Capture the cell that displays the provided text and extract its [x, y] central coordinate. 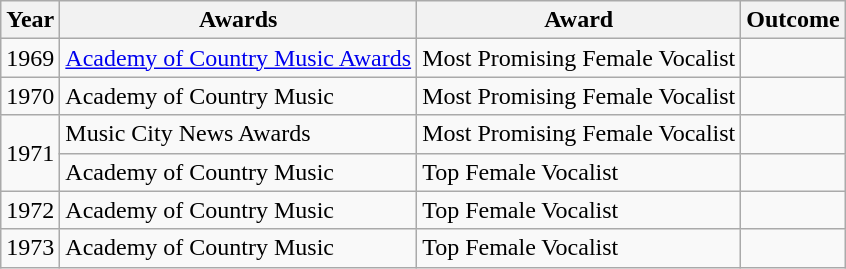
Academy of Country Music Awards [238, 58]
1969 [30, 58]
Music City News Awards [238, 134]
Outcome [793, 20]
1972 [30, 210]
Awards [238, 20]
1973 [30, 248]
1971 [30, 153]
Award [579, 20]
Year [30, 20]
1970 [30, 96]
